Identify which cell holds the provided text, then report its (X, Y) central coordinate. 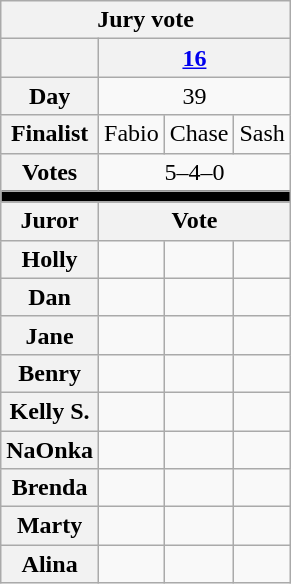
Jane (50, 335)
Fabio (132, 134)
Sash (262, 134)
Marty (50, 526)
Kelly S. (50, 411)
Vote (195, 221)
Benry (50, 373)
Holly (50, 259)
Day (50, 96)
Juror (50, 221)
Brenda (50, 488)
16 (195, 58)
Votes (50, 172)
5–4–0 (195, 172)
Jury vote (146, 20)
Dan (50, 297)
39 (195, 96)
Alina (50, 564)
Finalist (50, 134)
Chase (199, 134)
NaOnka (50, 449)
